Capture the cell that displays the provided text and extract its (x, y) central coordinate. 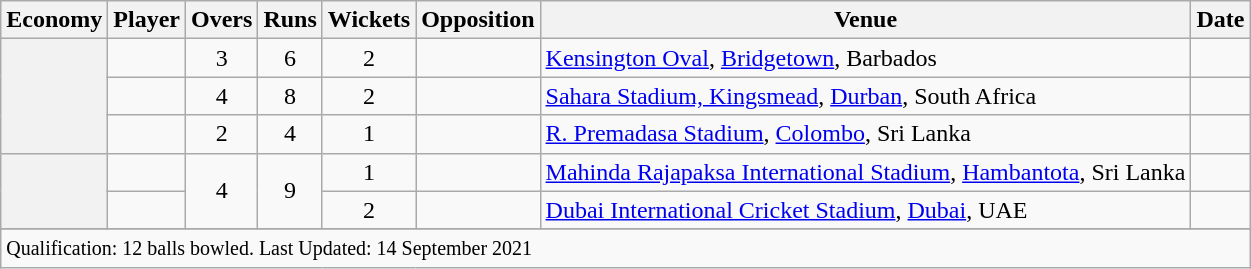
Wickets (368, 20)
Date (1220, 20)
6 (290, 58)
Player (147, 20)
Overs (222, 20)
Runs (290, 20)
Kensington Oval, Bridgetown, Barbados (866, 58)
Opposition (478, 20)
9 (290, 191)
8 (290, 96)
3 (222, 58)
Mahinda Rajapaksa International Stadium, Hambantota, Sri Lanka (866, 172)
R. Premadasa Stadium, Colombo, Sri Lanka (866, 134)
Qualification: 12 balls bowled. Last Updated: 14 September 2021 (626, 248)
Economy (54, 20)
Sahara Stadium, Kingsmead, Durban, South Africa (866, 96)
Venue (866, 20)
Dubai International Cricket Stadium, Dubai, UAE (866, 210)
